Find where the given text appears and provide that cell's center as [X, Y] coordinate. 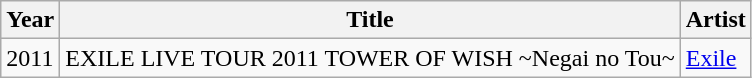
EXILE LIVE TOUR 2011 TOWER OF WISH ~Negai no Tou~ [370, 58]
Exile [716, 58]
Artist [716, 20]
2011 [30, 58]
Title [370, 20]
Year [30, 20]
